Capture the cell that displays the provided text and extract its (x, y) central coordinate. 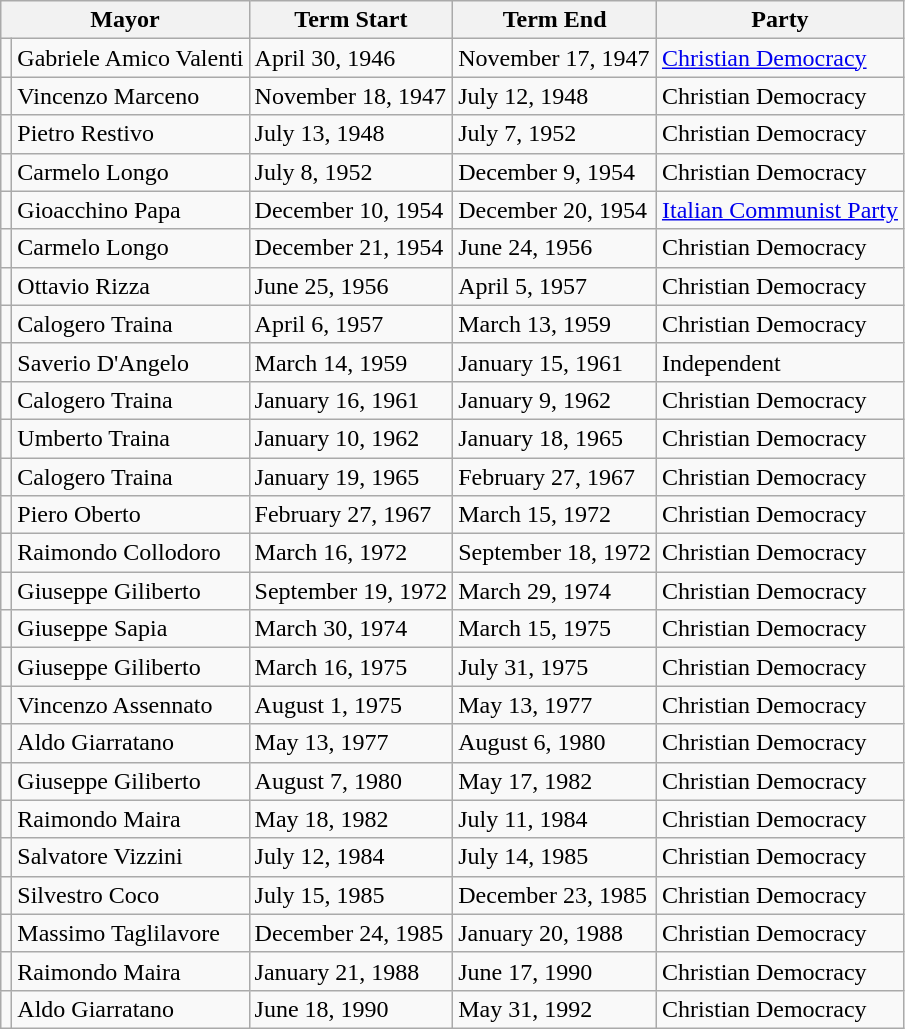
June 25, 1956 (351, 286)
Italian Communist Party (780, 210)
January 20, 1988 (555, 933)
Ottavio Rizza (130, 286)
January 15, 1961 (555, 362)
July 12, 1984 (351, 857)
June 24, 1956 (555, 248)
January 9, 1962 (555, 400)
March 30, 1974 (351, 629)
July 7, 1952 (555, 134)
May 17, 1982 (555, 781)
December 21, 1954 (351, 248)
January 18, 1965 (555, 438)
June 18, 1990 (351, 1009)
April 6, 1957 (351, 324)
July 31, 1975 (555, 667)
Massimo Taglilavore (130, 933)
Mayor (125, 20)
June 17, 1990 (555, 971)
August 6, 1980 (555, 743)
March 14, 1959 (351, 362)
Term Start (351, 20)
Umberto Traina (130, 438)
August 7, 1980 (351, 781)
December 10, 1954 (351, 210)
March 29, 1974 (555, 591)
Silvestro Coco (130, 895)
August 1, 1975 (351, 705)
January 21, 1988 (351, 971)
December 24, 1985 (351, 933)
November 17, 1947 (555, 58)
Party (780, 20)
Giuseppe Sapia (130, 629)
July 8, 1952 (351, 172)
January 10, 1962 (351, 438)
Salvatore Vizzini (130, 857)
January 19, 1965 (351, 477)
December 9, 1954 (555, 172)
Piero Oberto (130, 515)
March 13, 1959 (555, 324)
Independent (780, 362)
September 19, 1972 (351, 591)
September 18, 1972 (555, 553)
Gabriele Amico Valenti (130, 58)
July 11, 1984 (555, 819)
December 23, 1985 (555, 895)
January 16, 1961 (351, 400)
Saverio D'Angelo (130, 362)
December 20, 1954 (555, 210)
April 5, 1957 (555, 286)
Pietro Restivo (130, 134)
Term End (555, 20)
November 18, 1947 (351, 96)
March 16, 1972 (351, 553)
March 15, 1972 (555, 515)
March 16, 1975 (351, 667)
Raimondo Collodoro (130, 553)
May 31, 1992 (555, 1009)
July 14, 1985 (555, 857)
May 18, 1982 (351, 819)
July 15, 1985 (351, 895)
July 13, 1948 (351, 134)
Gioacchino Papa (130, 210)
March 15, 1975 (555, 629)
Vincenzo Assennato (130, 705)
Vincenzo Marceno (130, 96)
July 12, 1948 (555, 96)
April 30, 1946 (351, 58)
